Scan for the cell matching the given text and deliver its (x, y) coordinate at center. 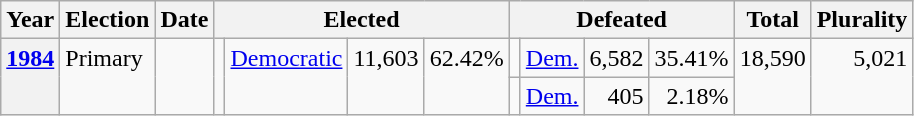
Defeated (622, 20)
Primary (108, 77)
11,603 (386, 77)
1984 (30, 77)
405 (616, 96)
6,582 (616, 58)
Plurality (862, 20)
Democratic (286, 77)
Election (108, 20)
Date (184, 20)
18,590 (772, 77)
Year (30, 20)
2.18% (692, 96)
62.42% (466, 77)
Elected (362, 20)
Total (772, 20)
35.41% (692, 58)
5,021 (862, 77)
